Detect which cell encompasses the target text, then output its (x, y) center coordinate. 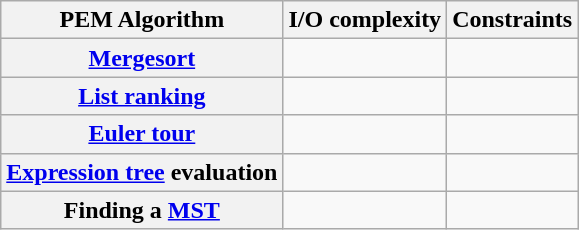
I/O complexity (365, 20)
PEM Algorithm (142, 20)
Finding a MST (142, 210)
Expression tree evaluation (142, 172)
Euler tour (142, 134)
Mergesort (142, 58)
Constraints (512, 20)
List ranking (142, 96)
